Extract the [x, y] coordinate from the center of the cell holding the provided text.  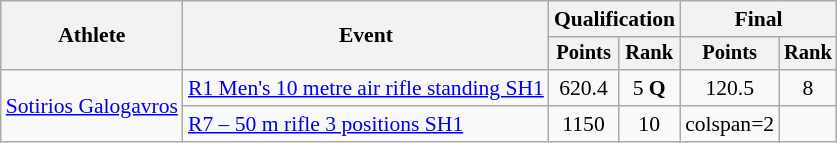
Qualification [614, 19]
Event [366, 36]
10 [649, 124]
1150 [584, 124]
R7 – 50 m rifle 3 positions SH1 [366, 124]
8 [808, 88]
Sotirios Galogavros [92, 106]
120.5 [730, 88]
5 Q [649, 88]
R1 Men's 10 metre air rifle standing SH1 [366, 88]
Final [758, 19]
Athlete [92, 36]
620.4 [584, 88]
colspan=2 [730, 124]
